Locate the cell with the specified text and output its [x, y] center coordinate. 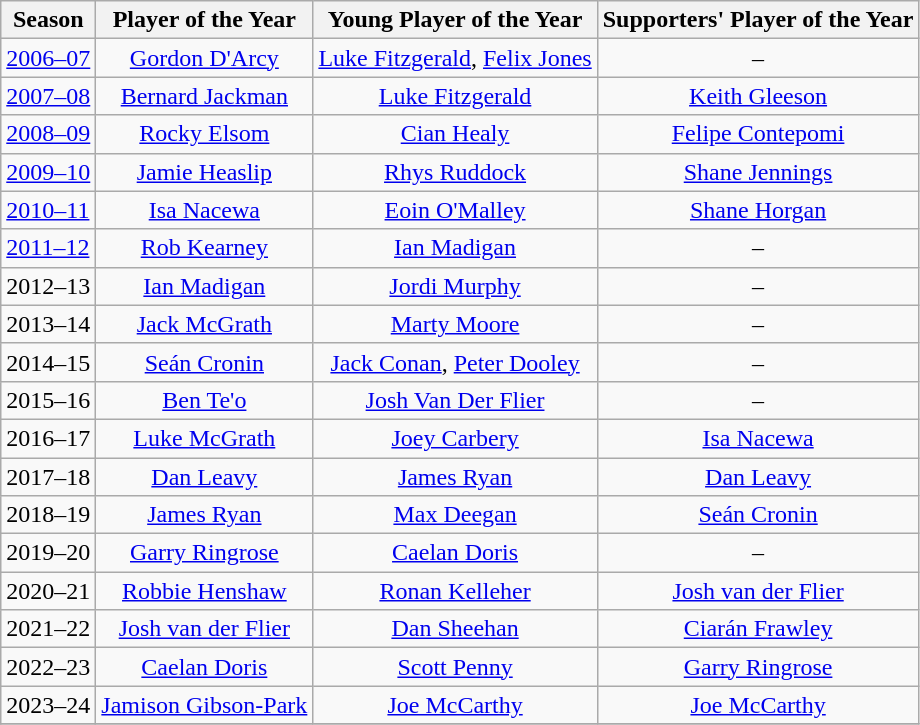
2013–14 [48, 324]
Luke McGrath [204, 438]
Jordi Murphy [455, 286]
Jamison Gibson-Park [204, 705]
2021–22 [48, 629]
Rocky Elsom [204, 134]
Jack Conan, Peter Dooley [455, 362]
Josh Van Der Flier [455, 400]
Shane Horgan [758, 210]
2020–21 [48, 591]
Marty Moore [455, 324]
Felipe Contepomi [758, 134]
Ronan Kelleher [455, 591]
Keith Gleeson [758, 96]
2018–19 [48, 515]
2014–15 [48, 362]
Rob Kearney [204, 248]
Joey Carbery [455, 438]
2022–23 [48, 667]
Ben Te'o [204, 400]
Rhys Ruddock [455, 172]
Robbie Henshaw [204, 591]
2010–11 [48, 210]
2008–09 [48, 134]
2007–08 [48, 96]
Max Deegan [455, 515]
2006–07 [48, 58]
2012–13 [48, 286]
Jack McGrath [204, 324]
Jamie Heaslip [204, 172]
Young Player of the Year [455, 20]
Player of the Year [204, 20]
2011–12 [48, 248]
2023–24 [48, 705]
Season [48, 20]
2015–16 [48, 400]
2019–20 [48, 553]
Shane Jennings [758, 172]
Cian Healy [455, 134]
Dan Sheehan [455, 629]
Ciarán Frawley [758, 629]
Luke Fitzgerald [455, 96]
2009–10 [48, 172]
2016–17 [48, 438]
Bernard Jackman [204, 96]
Scott Penny [455, 667]
Luke Fitzgerald, Felix Jones [455, 58]
Supporters' Player of the Year [758, 20]
2017–18 [48, 477]
Gordon D'Arcy [204, 58]
Eoin O'Malley [455, 210]
